Search for the cell housing the specified text and yield its (X, Y) center coordinate. 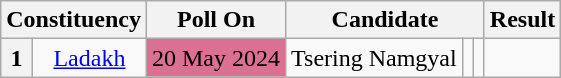
1 (17, 58)
Constituency (74, 20)
Ladakh (89, 58)
20 May 2024 (216, 58)
Tsering Namgyal (374, 58)
Poll On (216, 20)
Candidate (386, 20)
Result (522, 20)
